Provide the [x, y] coordinate of the cell's center where the given text is located.  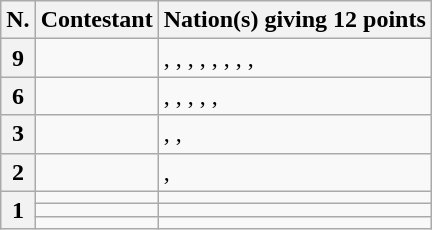
, [294, 172]
3 [18, 134]
9 [18, 58]
N. [18, 20]
6 [18, 96]
, , , , , [294, 96]
, , , , , , , , [294, 58]
, , [294, 134]
Contestant [96, 20]
2 [18, 172]
1 [18, 210]
Nation(s) giving 12 points [294, 20]
